Identify which cell holds the provided text, then report its (x, y) central coordinate. 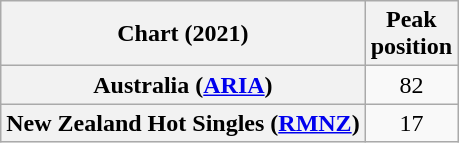
Australia (ARIA) (183, 85)
Peakposition (411, 34)
Chart (2021) (183, 34)
82 (411, 85)
New Zealand Hot Singles (RMNZ) (183, 123)
17 (411, 123)
